Scan for the cell matching the given text and deliver its (x, y) coordinate at center. 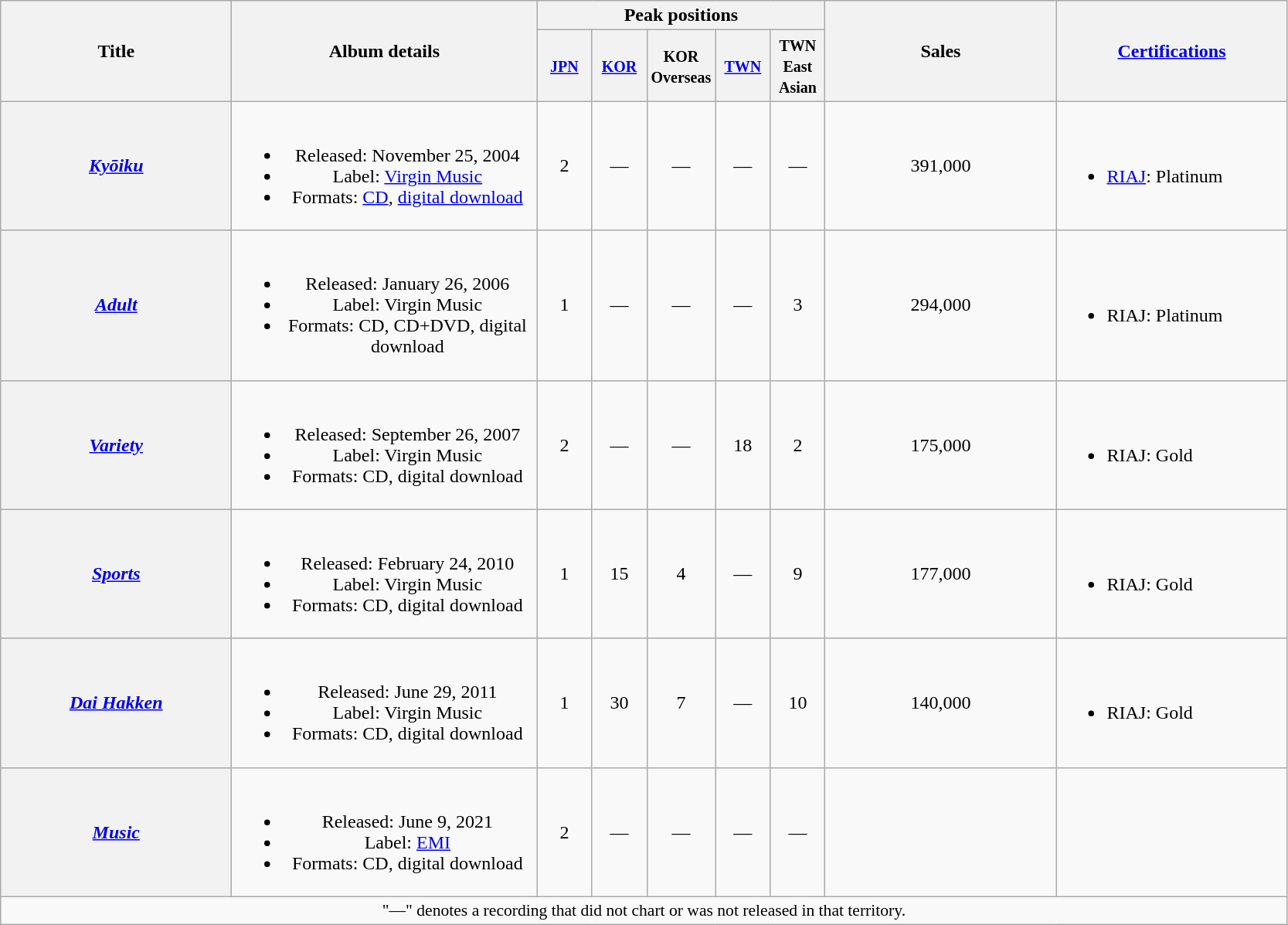
175,000 (941, 445)
Kyōiku (116, 165)
30 (620, 703)
Peak positions (681, 15)
7 (681, 703)
Variety (116, 445)
Certifications (1171, 51)
4 (681, 573)
Released: June 29, 2011Label: Virgin MusicFormats: CD, digital download (385, 703)
Sales (941, 51)
"—" denotes a recording that did not chart or was not released in that territory. (644, 910)
Released: June 9, 2021Label: EMIFormats: CD, digital download (385, 831)
294,000 (941, 305)
Released: February 24, 2010Label: Virgin MusicFormats: CD, digital download (385, 573)
KOROverseas (681, 66)
KOR (620, 66)
18 (743, 445)
3 (797, 305)
Music (116, 831)
Album details (385, 51)
9 (797, 573)
140,000 (941, 703)
JPN (564, 66)
TWN East Asian (797, 66)
Dai Hakken (116, 703)
Released: January 26, 2006Label: Virgin MusicFormats: CD, CD+DVD, digital download (385, 305)
177,000 (941, 573)
Title (116, 51)
15 (620, 573)
Sports (116, 573)
TWN (743, 66)
391,000 (941, 165)
Adult (116, 305)
10 (797, 703)
Released: November 25, 2004Label: Virgin MusicFormats: CD, digital download (385, 165)
Released: September 26, 2007Label: Virgin MusicFormats: CD, digital download (385, 445)
